Output the [x, y] coordinate of the center of the cell containing the given text.  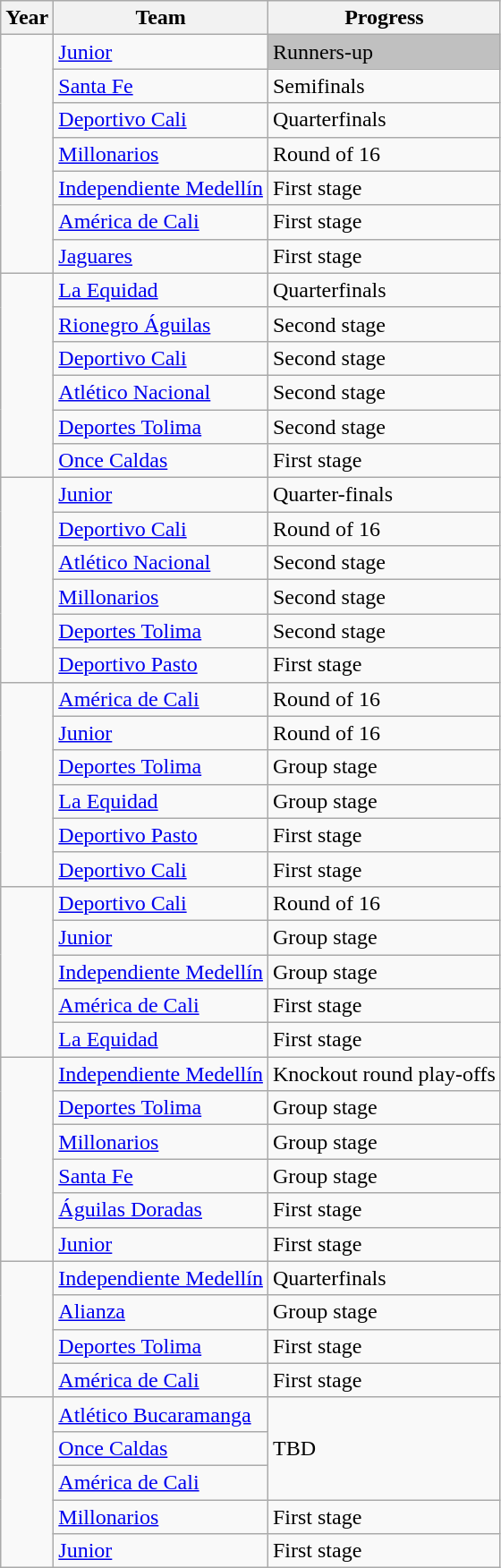
Rionegro Águilas [161, 324]
TBD [384, 1448]
Team [161, 18]
Progress [384, 18]
Year [27, 18]
Jaguares [161, 256]
Atlético Bucaramanga [161, 1414]
Alianza [161, 1312]
Águilas Doradas [161, 1210]
Quarter-finals [384, 495]
Semifinals [384, 86]
Runners-up [384, 52]
Knockout round play-offs [384, 1074]
